Provide the (x, y) coordinate of the cell's center where the given text is located.  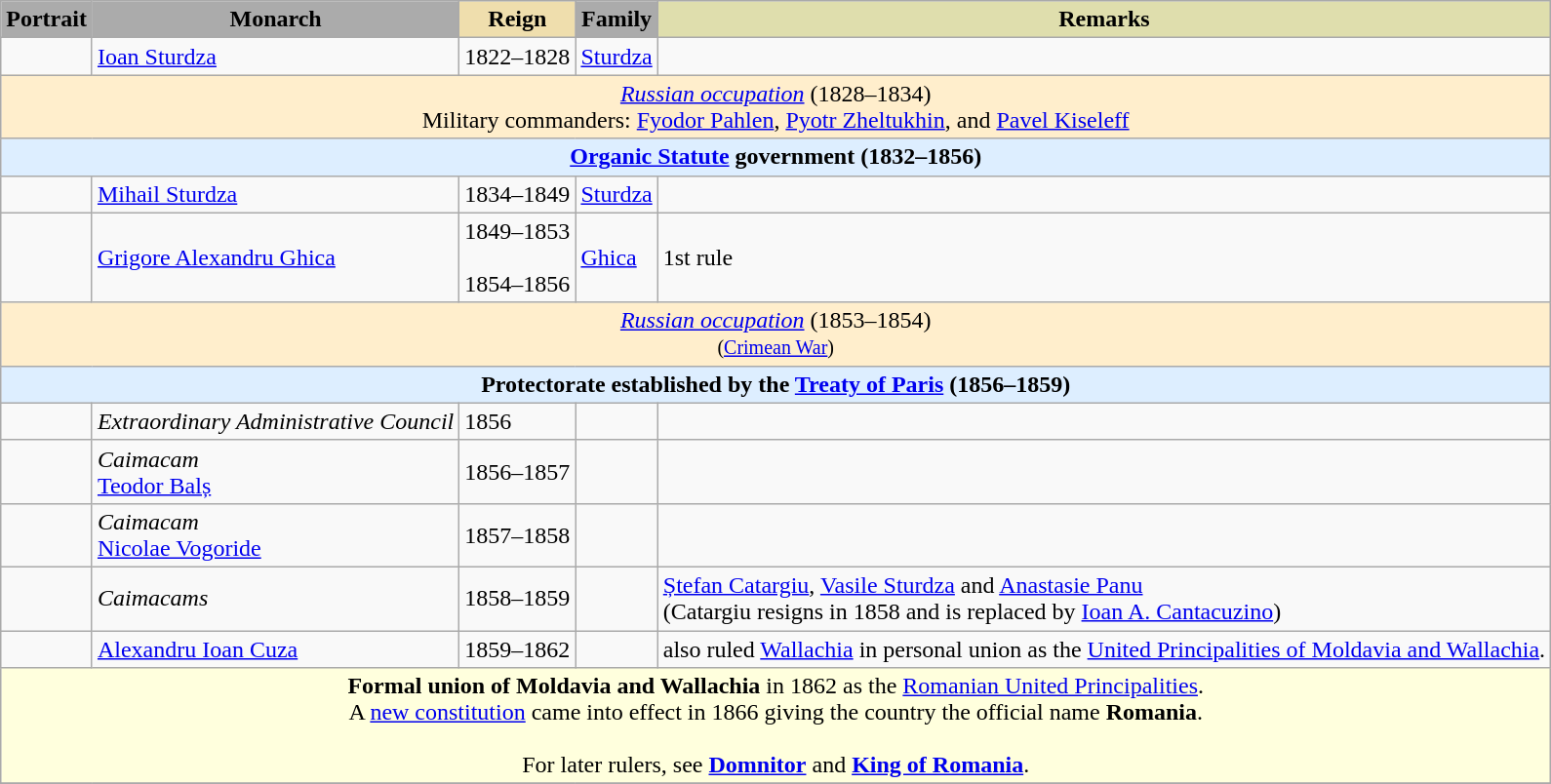
1849–18531854–1856 (517, 257)
also ruled Wallachia in personal union as the United Principalities of Moldavia and Wallachia. (1104, 648)
Remarks (1104, 20)
Grigore Alexandru Ghica (275, 257)
Alexandru Ioan Cuza (275, 648)
Ghica (616, 257)
Protectorate established by the Treaty of Paris (1856–1859) (776, 384)
Russian occupation (1828–1834)Military commanders: Fyodor Pahlen, Pyotr Zheltukhin, and Pavel Kiseleff (776, 107)
Ioan Sturdza (275, 57)
Reign (517, 20)
1834–1849 (517, 194)
1859–1862 (517, 648)
1856 (517, 421)
1822–1828 (517, 57)
1st rule (1104, 257)
Caimacams (275, 599)
Portrait (47, 20)
Extraordinary Administrative Council (275, 421)
Monarch (275, 20)
Family (616, 20)
1856–1857 (517, 472)
CaimacamNicolae Vogoride (275, 534)
Mihail Sturdza (275, 194)
CaimacamTeodor Balș (275, 472)
1858–1859 (517, 599)
Ștefan Catargiu, Vasile Sturdza and Anastasie Panu(Catargiu resigns in 1858 and is replaced by Ioan A. Cantacuzino) (1104, 599)
Organic Statute government (1832–1856) (776, 157)
1857–1858 (517, 534)
Russian occupation (1853–1854)(Crimean War) (776, 333)
